Pinpoint the cell where the given text exists, returning its (x, y) midpoint coordinate. 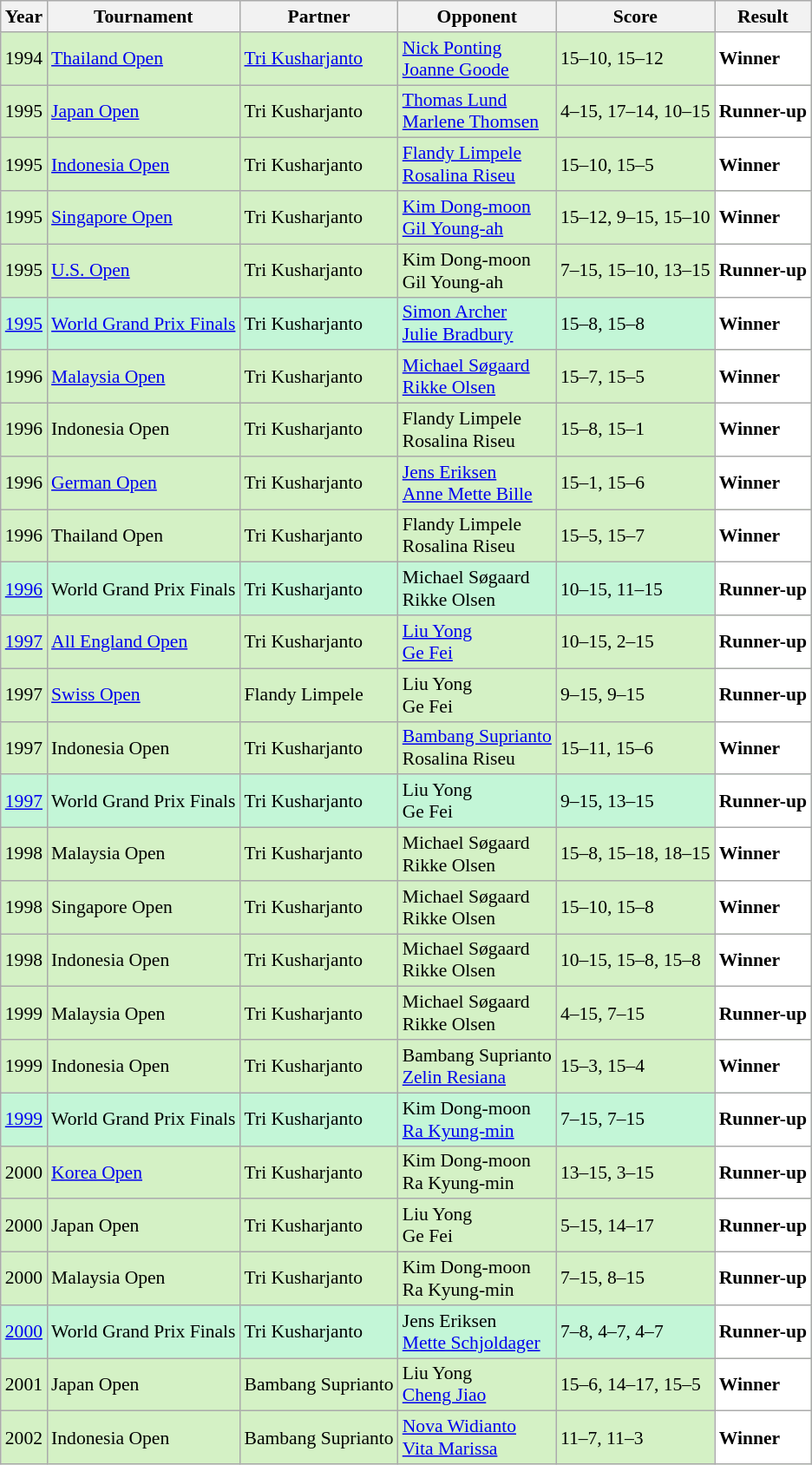
Tournament (143, 16)
5–15, 14–17 (635, 1225)
10–15, 2–15 (635, 642)
Korea Open (143, 1172)
13–15, 3–15 (635, 1172)
Bambang Suprianto Zelin Resiana (477, 1066)
10–15, 15–8, 15–8 (635, 960)
Jens Eriksen Anne Mette Bille (477, 483)
4–15, 7–15 (635, 1014)
4–15, 17–14, 10–15 (635, 111)
15–8, 15–8 (635, 323)
15–7, 15–5 (635, 377)
Partner (318, 16)
15–12, 9–15, 15–10 (635, 217)
Swiss Open (143, 694)
15–11, 15–6 (635, 748)
15–3, 15–4 (635, 1066)
Liu Yong Cheng Jiao (477, 1385)
Nova Widianto Vita Marissa (477, 1437)
10–15, 11–15 (635, 588)
7–8, 4–7, 4–7 (635, 1331)
U.S. Open (143, 271)
Jens Eriksen Mette Schjoldager (477, 1331)
Nick Ponting Joanne Goode (477, 59)
German Open (143, 483)
15–10, 15–5 (635, 165)
All England Open (143, 642)
11–7, 11–3 (635, 1437)
15–1, 15–6 (635, 483)
Bambang Suprianto Rosalina Riseu (477, 748)
15–6, 14–17, 15–5 (635, 1385)
Opponent (477, 16)
2002 (24, 1437)
Result (763, 16)
7–15, 15–10, 13–15 (635, 271)
2001 (24, 1385)
Thomas Lund Marlene Thomsen (477, 111)
Flandy Limpele (318, 694)
1994 (24, 59)
9–15, 13–15 (635, 802)
15–8, 15–18, 18–15 (635, 854)
15–5, 15–7 (635, 536)
15–10, 15–12 (635, 59)
15–10, 15–8 (635, 908)
Score (635, 16)
15–8, 15–1 (635, 430)
7–15, 8–15 (635, 1279)
7–15, 7–15 (635, 1120)
9–15, 9–15 (635, 694)
Simon Archer Julie Bradbury (477, 323)
Year (24, 16)
